Return (x, y) of the center of cell containing provided text 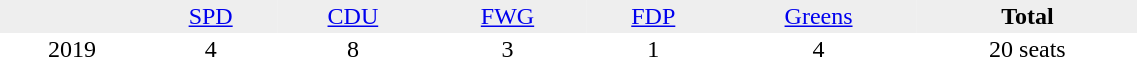
FDP (654, 16)
SPD (210, 16)
Total (1027, 16)
Greens (818, 16)
FWG (507, 16)
CDU (352, 16)
